Search for the cell housing the specified text and yield its (X, Y) center coordinate. 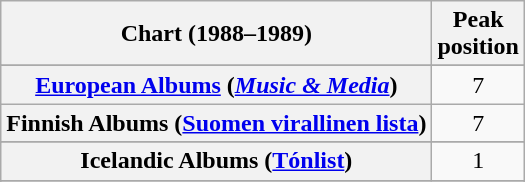
Icelandic Albums (Tónlist) (216, 161)
Peakposition (478, 34)
1 (478, 161)
European Albums (Music & Media) (216, 85)
Chart (1988–1989) (216, 34)
Finnish Albums (Suomen virallinen lista) (216, 123)
